Capture the cell that displays the provided text and extract its (x, y) central coordinate. 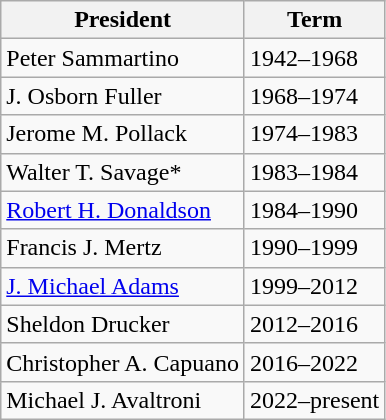
J. Michael Adams (123, 286)
Michael J. Avaltroni (123, 400)
Robert H. Donaldson (123, 210)
2012–2016 (314, 324)
1990–1999 (314, 248)
J. Osborn Fuller (123, 96)
Christopher A. Capuano (123, 362)
Francis J. Mertz (123, 248)
1968–1974 (314, 96)
1983–1984 (314, 172)
1984–1990 (314, 210)
2016–2022 (314, 362)
Walter T. Savage* (123, 172)
Term (314, 20)
1974–1983 (314, 134)
President (123, 20)
Sheldon Drucker (123, 324)
1999–2012 (314, 286)
Peter Sammartino (123, 58)
Jerome M. Pollack (123, 134)
1942–1968 (314, 58)
2022–present (314, 400)
